From the cell containing the given text, extract its center point as [x, y] coordinate. 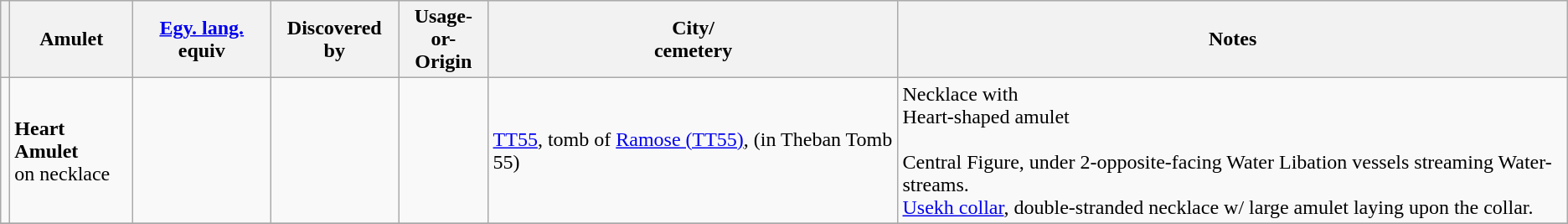
Egy. lang. equiv [202, 39]
Amulet [72, 39]
Heart Amulet on necklace [72, 151]
Usage-or-Origin [444, 39]
Notes [1233, 39]
TT55, tomb of Ramose (TT55), (in Theban Tomb 55) [694, 151]
Discovered by [335, 39]
City/cemetery [694, 39]
